Scan for the cell matching the given text and deliver its (x, y) coordinate at center. 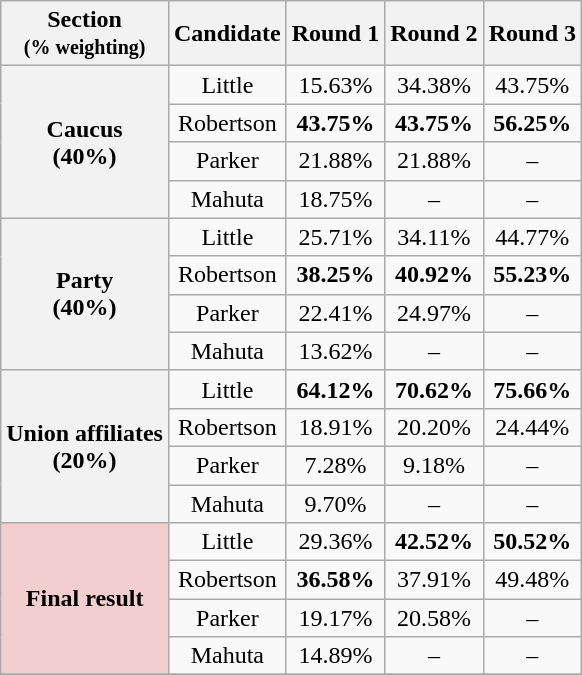
55.23% (532, 275)
40.92% (434, 275)
38.25% (335, 275)
9.18% (434, 465)
Union affiliates (20%) (85, 446)
29.36% (335, 542)
24.97% (434, 313)
Candidate (227, 34)
64.12% (335, 389)
18.75% (335, 199)
Caucus (40%) (85, 142)
Party (40%) (85, 294)
24.44% (532, 427)
15.63% (335, 85)
56.25% (532, 123)
14.89% (335, 656)
9.70% (335, 503)
36.58% (335, 580)
34.38% (434, 85)
20.20% (434, 427)
19.17% (335, 618)
Round 1 (335, 34)
Section (% weighting) (85, 34)
Round 2 (434, 34)
42.52% (434, 542)
25.71% (335, 237)
70.62% (434, 389)
Final result (85, 599)
75.66% (532, 389)
37.91% (434, 580)
18.91% (335, 427)
7.28% (335, 465)
50.52% (532, 542)
34.11% (434, 237)
13.62% (335, 351)
22.41% (335, 313)
Round 3 (532, 34)
20.58% (434, 618)
44.77% (532, 237)
49.48% (532, 580)
